For the text-containing cell, return its midpoint in (x, y) coordinate format. 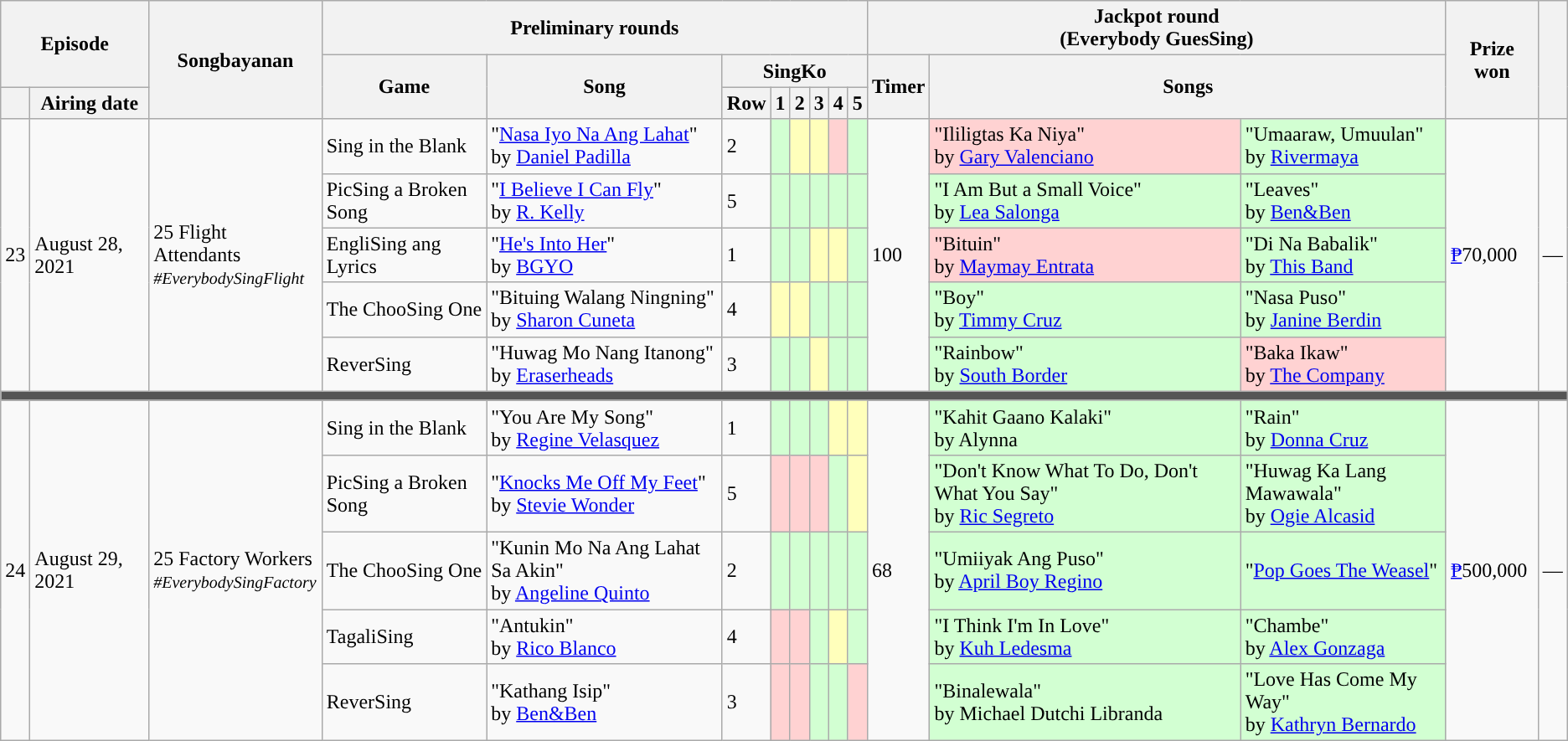
Song (605, 87)
"Leaves"by Ben&Ben (1344, 201)
"Chambe"by Alex Gonzaga (1344, 636)
25 Factory Workers#EverybodySingFactory (236, 570)
August 28, 2021 (90, 255)
Songbayanan (236, 60)
"Nasa Puso"by Janine Berdin (1344, 310)
"Huwag Ka Lang Mawawala"by Ogie Alcasid (1344, 493)
"Don't Know What To Do, Don't What You Say"by Ric Segreto (1086, 493)
Prize won (1492, 60)
Airing date (90, 103)
Preliminary rounds (595, 28)
"Knocks Me Off My Feet"by Stevie Wonder (605, 493)
Songs (1188, 87)
"Di Na Babalik"by This Band (1344, 255)
100 (898, 255)
23 (15, 255)
"Umaaraw, Umuulan"by Rivermaya (1344, 146)
"Pop Goes The Weasel" (1344, 570)
Episode (75, 44)
"Huwag Mo Nang Itanong"by Eraserheads (605, 363)
Game (404, 87)
"Binalewala"by Michael Dutchi Libranda (1086, 702)
"Kunin Mo Na Ang Lahat Sa Akin"by Angeline Quinto (605, 570)
Timer (898, 87)
"Umiiyak Ang Puso"by April Boy Regino (1086, 570)
August 29, 2021 (90, 570)
TagaliSing (404, 636)
Row (746, 103)
"You Are My Song"by Regine Velasquez (605, 427)
EngliSing ang Lyrics (404, 255)
"Bituing Walang Ningning"by Sharon Cuneta (605, 310)
"Kathang Isip"by Ben&Ben (605, 702)
25 Flight Attendants#EverybodySingFlight (236, 255)
"Rainbow"by South Border (1086, 363)
"Bituin"by Maymay Entrata (1086, 255)
"He's Into Her"by BGYO (605, 255)
68 (898, 570)
"Boy"by Timmy Cruz (1086, 310)
"Kahit Gaano Kalaki"by Alynna (1086, 427)
SingKo (794, 71)
"Nasa Iyo Na Ang Lahat"by Daniel Padilla (605, 146)
"Ililigtas Ka Niya"by Gary Valenciano (1086, 146)
Jackpot round(Everybody GuesSing) (1156, 28)
"I Think I'm In Love"by Kuh Ledesma (1086, 636)
24 (15, 570)
"I Am But a Small Voice"by Lea Salonga (1086, 201)
"Antukin"by Rico Blanco (605, 636)
₱500,000 (1492, 570)
"I Believe I Can Fly"by R. Kelly (605, 201)
"Baka Ikaw"by The Company (1344, 363)
"Love Has Come My Way"by Kathryn Bernardo (1344, 702)
₱70,000 (1492, 255)
"Rain"by Donna Cruz (1344, 427)
